Return [x, y] of the center of cell containing provided text 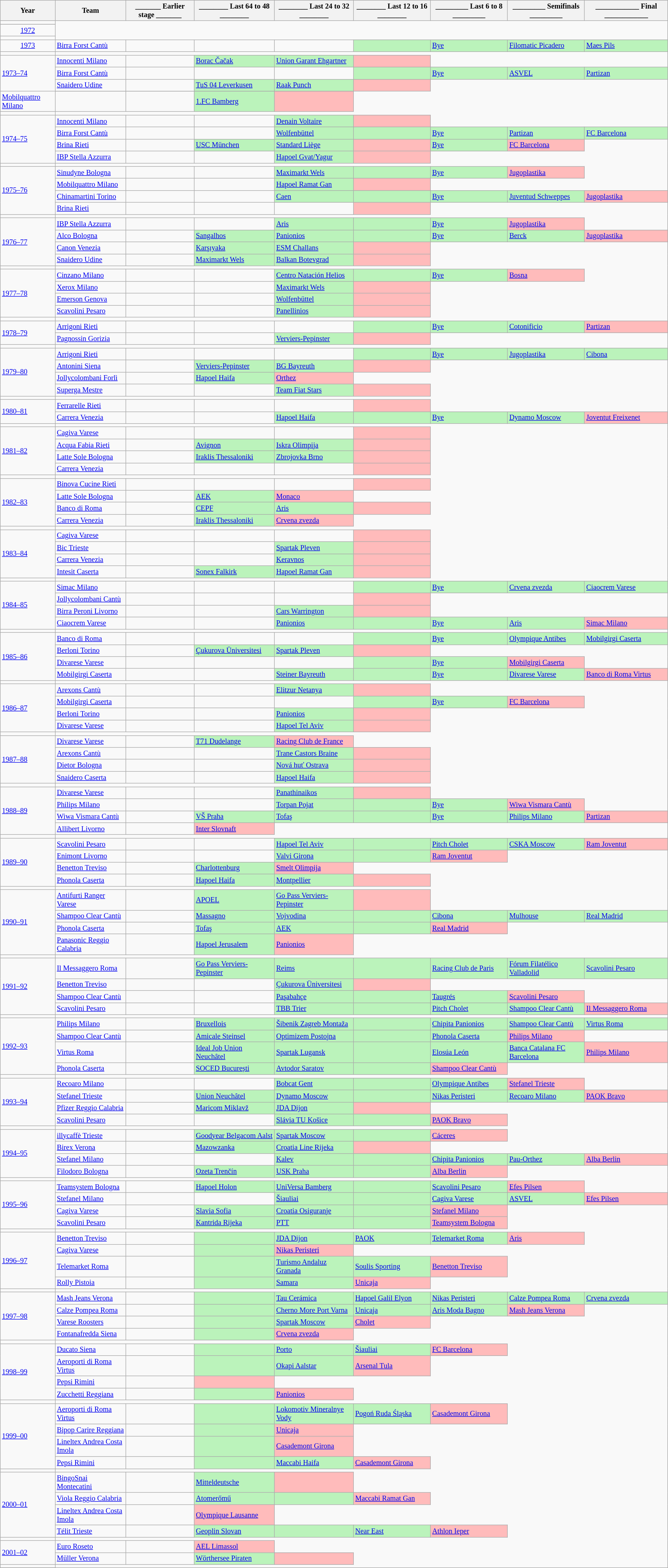
1975–76 [28, 190]
________ Last 24 to 32 ________ [314, 10]
Reims [314, 968]
Cherno More Port Varna [314, 1310]
AEL Limassol [234, 1547]
Charlottenburg [234, 868]
Kantrida Rijeka [234, 1223]
illycaffè Trieste [90, 1135]
Bipop Carire Reggiana [90, 1430]
1986–87 [28, 708]
Paşabahçe [314, 997]
Maes Pils [626, 46]
Joventut Freixenet [626, 418]
Olympique Lausanne [234, 1515]
Okapi Aalstar [314, 1366]
Near East [392, 1531]
1990–91 [28, 922]
Müller Verona [90, 1558]
1982–83 [28, 502]
USK Praha [314, 1171]
BG Bayreuth [314, 366]
Zucchetti Reggiana [90, 1394]
Amicale Steinsel [234, 1036]
1976–77 [28, 242]
Racing Club de Paris [469, 968]
PTT [314, 1223]
Hapoel Galil Elyon [392, 1298]
Team Fiat Stars [314, 390]
Viola Reggio Calabria [90, 1499]
Antifurti Ranger Varese [90, 900]
Pogoń Ruda Śląska [392, 1414]
Wörthersee Piraten [234, 1558]
_________ Last 6 to 8 _________ [469, 10]
1983–84 [28, 554]
1981–82 [28, 451]
Panasonic Reggio Calabria [90, 944]
Varese Roosters [90, 1322]
Filodoro Bologna [90, 1171]
Vojvodina [314, 916]
Spartak Lugansk [314, 1052]
Pfizer Reggio Calabria [90, 1108]
Steiner Bayreuth [314, 674]
Panellinios [314, 311]
Mulhouse [546, 916]
UniVersa Bamberg [314, 1187]
1996–97 [28, 1261]
Aris Moda Bagno [469, 1310]
1978–79 [28, 333]
Banco di Roma Virtus [626, 674]
TuS 04 Leverkusen [234, 85]
Bruxellois [234, 1024]
Cinzano Milano [90, 275]
Hapoel Gvat/Yagur [314, 157]
ESM Challans [314, 248]
Samara [314, 1283]
Mazowzanka [234, 1147]
T71 Dudelange [234, 741]
Kalev [314, 1159]
Allibert Livorno [90, 829]
Snaidero Caserta [90, 777]
Jollycolombani Cantù [90, 599]
Keravnos [314, 560]
BingoSnai Montecatini [90, 1482]
Taugrés [469, 997]
Cáceres [469, 1135]
Birra Peroni Livorno [90, 611]
Sinudyne Bologna [90, 172]
Jollycolombani Forlì [90, 378]
Mitteldeutsche [234, 1482]
1991–92 [28, 986]
Dietor Bologna [90, 765]
Alco Bologna [90, 236]
Elosúa León [469, 1052]
Fórum Filatélico Valladolid [546, 968]
Juventud Schweppes [546, 196]
Croatia Osiguranje [314, 1211]
Filomatic Picadero [546, 46]
Emerson Genova [90, 299]
Denain Voltaire [314, 121]
2000–01 [28, 1504]
1993–94 [28, 1102]
Monaco [314, 496]
Caen [314, 196]
Bobcat Gent [314, 1084]
Ideal Job Union Neuchâtel [234, 1052]
Cholet [392, 1322]
Montpellier [314, 880]
Elitzur Netanya [314, 690]
Union Neuchâtel [234, 1096]
Orthez [314, 378]
Tau Cerámica [314, 1298]
Berck [546, 236]
USC München [234, 145]
_______ Earlier stage _______ [160, 10]
1999–00 [28, 1436]
Avignon [234, 445]
Télit Trieste [90, 1531]
2001–02 [28, 1553]
Karşıyaka [234, 248]
Euro Roseto [90, 1547]
SOCED București [234, 1068]
PAOK [392, 1238]
Ferrarelle Rieti [90, 405]
Centro Natación Helios [314, 275]
Fontanafredda Siena [90, 1334]
Balkan Botevgrad [314, 260]
1997–98 [28, 1316]
1972 [28, 30]
1980–81 [28, 411]
TBB Trier [314, 1009]
Xerox Milano [90, 287]
Chinamartini Torino [90, 196]
Racing Club de France [314, 741]
Borac Čačak [234, 61]
Slávia TU Košice [314, 1120]
Bosna [546, 275]
Binova Cucine Rieti [90, 484]
Team [90, 10]
Antonini Siena [90, 366]
Cotonificio [546, 327]
1994–95 [28, 1154]
1987–88 [28, 760]
Birex Verona [90, 1147]
Intesit Caserta [90, 571]
Enimont Livorno [90, 856]
Sangalhos [234, 236]
Maricom Miklavž [234, 1108]
1988–89 [28, 811]
Maccabi Ramat Gan [392, 1499]
Smelt Olimpija [314, 868]
Atomerőmű [234, 1499]
Soulis Sporting [392, 1266]
Year [28, 10]
Superga Mestre [90, 390]
Union Garant Ehgartner [314, 61]
CSKA Moscow [546, 844]
____________ Final ____________ [626, 10]
Panathinaikos [314, 793]
Rolly Pistoia [90, 1283]
Porto [314, 1350]
1973 [28, 46]
Croatia Line Rijeka [314, 1147]
Optimizem Postojna [314, 1036]
Inter Slovnaft [234, 829]
VŠ Praha [234, 817]
Hapoel Jerusalem [234, 944]
Standard Liège [314, 145]
1989–90 [28, 862]
Sonex Falkirk [234, 571]
1984–85 [28, 605]
1977–78 [28, 293]
_________ Semifinals _________ [546, 10]
________ Last 64 to 48 ________ [234, 10]
Šibenik Zagreb Montaža [314, 1024]
Torpan Pojat [314, 805]
Cars Warrington [314, 611]
Pau-Orthez [546, 1159]
1.FC Bamberg [234, 101]
Banca Catalana FC Barcelona [546, 1052]
Canon Venezia [90, 248]
Bic Trieste [90, 548]
1973–74 [28, 73]
Slavia Sofia [234, 1211]
1985–86 [28, 656]
Iskra Olimpija [314, 445]
Avtodor Saratov [314, 1068]
Pagnossin Gorizia [90, 338]
1992–93 [28, 1046]
Acqua Fabia Rieti [90, 445]
Geoplin Slovan [234, 1531]
Hapoel Holon [234, 1187]
1995–96 [28, 1205]
Ducato Siena [90, 1350]
________ Last 12 to 16 ________ [392, 10]
APOEL [234, 900]
Lokomotiv Mineralnye Vody [314, 1414]
Massagno [234, 916]
1974–75 [28, 139]
Zbrojovka Brno [314, 457]
Maccabi Haifa [314, 1463]
Arsenal Tula [392, 1366]
Nová huť Ostrava [314, 765]
Goodyear Belgacom Aalst [234, 1135]
Athlon Ieper [469, 1531]
Turismo Andaluz Granada [314, 1266]
Ozeta Trenčín [234, 1171]
Raak Punch [314, 85]
Valvi Girona [314, 856]
1979–80 [28, 372]
CEPF [234, 508]
Trane Castors Braine [314, 753]
1998–99 [28, 1372]
